For the text-containing cell, return its midpoint in (X, Y) coordinate format. 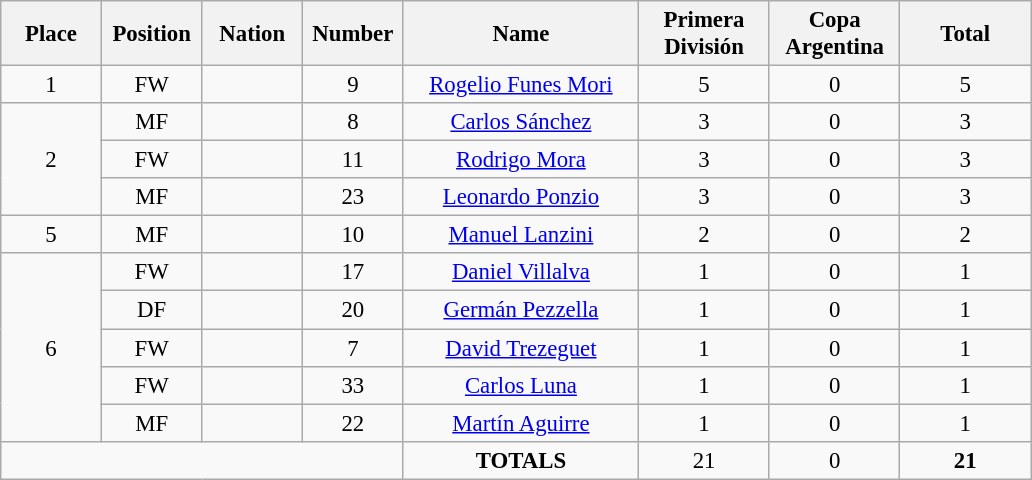
Place (52, 34)
17 (354, 273)
Primera División (704, 34)
Rogelio Funes Mori (521, 85)
9 (354, 85)
Rodrigo Mora (521, 160)
Number (354, 34)
Nation (252, 34)
8 (354, 122)
23 (354, 197)
11 (354, 160)
Manuel Lanzini (521, 235)
Position (152, 34)
TOTALS (521, 460)
6 (52, 348)
Germán Pezzella (521, 310)
Carlos Sánchez (521, 122)
Leonardo Ponzio (521, 197)
22 (354, 423)
DF (152, 310)
Total (966, 34)
Copa Argentina (834, 34)
7 (354, 348)
33 (354, 385)
Name (521, 34)
Carlos Luna (521, 385)
10 (354, 235)
David Trezeguet (521, 348)
20 (354, 310)
Martín Aguirre (521, 423)
Daniel Villalva (521, 273)
